Scan for the cell matching the given text and deliver its (X, Y) coordinate at center. 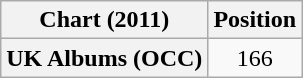
Chart (2011) (104, 20)
Position (255, 20)
166 (255, 58)
UK Albums (OCC) (104, 58)
